Locate the cell with the specified text and output its (X, Y) center coordinate. 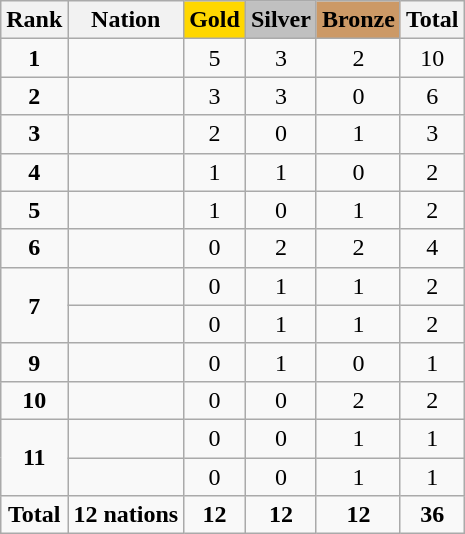
36 (432, 515)
7 (34, 305)
Silver (280, 20)
11 (34, 457)
Rank (34, 20)
Bronze (358, 20)
9 (34, 362)
12 nations (126, 515)
Gold (215, 20)
Nation (126, 20)
